From the cell containing the given text, extract its center point as (x, y) coordinate. 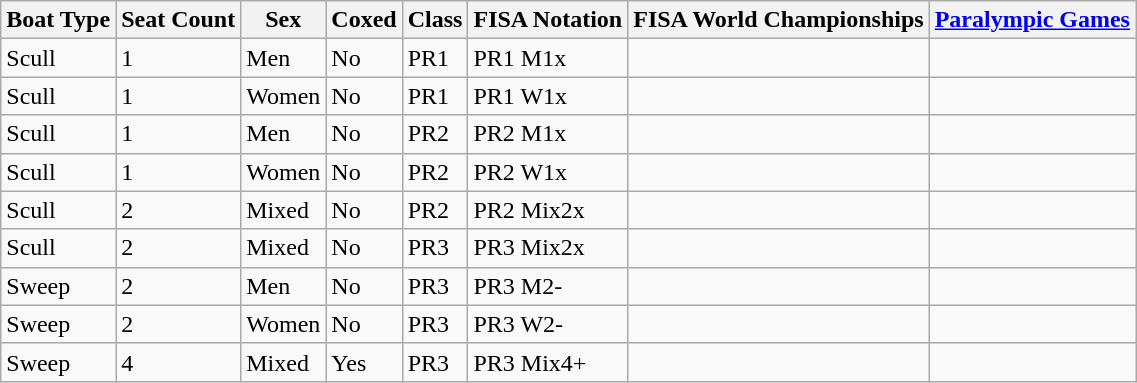
Boat Type (58, 20)
PR2 M1x (548, 134)
PR3 M2- (548, 286)
PR3 Mix2x (548, 248)
Coxed (364, 20)
PR2 W1x (548, 172)
FISA World Championships (778, 20)
Seat Count (178, 20)
4 (178, 362)
Yes (364, 362)
PR1 W1x (548, 96)
PR2 Mix2x (548, 210)
PR3 Mix4+ (548, 362)
PR1 M1x (548, 58)
PR3 W2- (548, 324)
Sex (284, 20)
FISA Notation (548, 20)
Class (435, 20)
Paralympic Games (1032, 20)
